Determine the [x, y] coordinate at the center of the cell enclosing the given text.  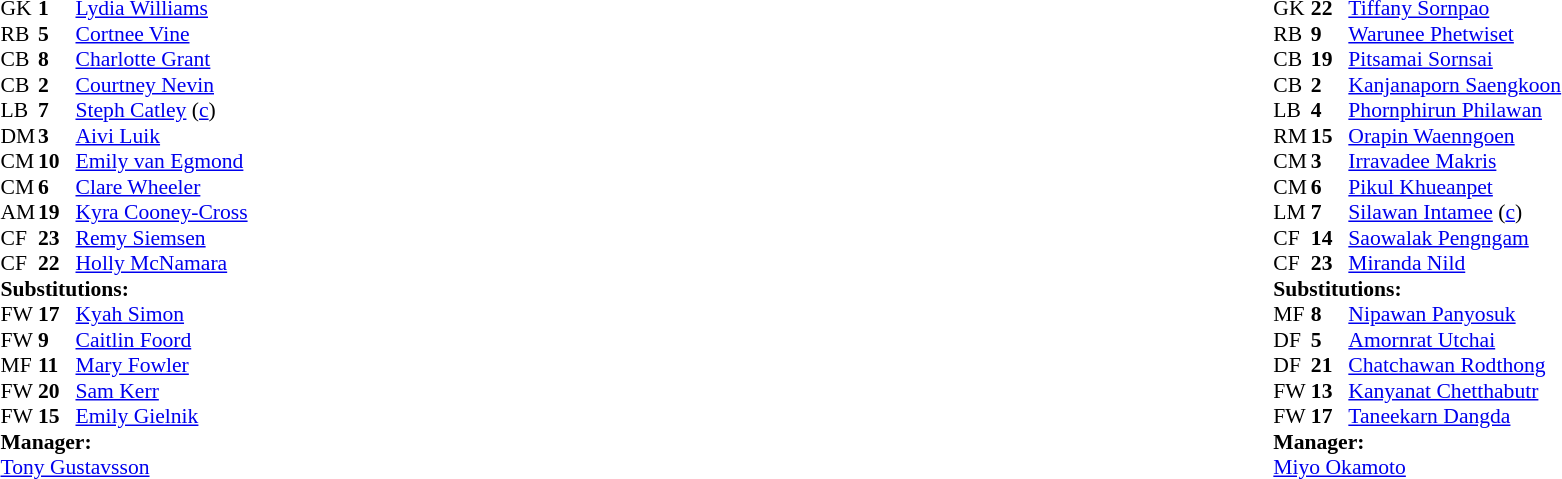
Amornrat Utchai [1454, 340]
Kanyanat Chetthabutr [1454, 391]
4 [1330, 111]
Steph Catley (c) [162, 111]
Cortnee Vine [162, 34]
22 [57, 263]
Aivi Luik [162, 136]
Mary Fowler [162, 365]
Holly McNamara [162, 263]
Remy Siemsen [162, 238]
20 [57, 391]
AM [19, 213]
Irravadee Makris [1454, 161]
Emily van Egmond [162, 161]
Miranda Nild [1454, 263]
DM [19, 136]
Orapin Waenngoen [1454, 136]
13 [1330, 391]
Caitlin Foord [162, 340]
11 [57, 365]
10 [57, 161]
RM [1292, 136]
Clare Wheeler [162, 187]
Emily Gielnik [162, 417]
Taneekarn Dangda [1454, 417]
Phornphirun Philawan [1454, 111]
Courtney Nevin [162, 85]
Chatchawan Rodthong [1454, 365]
Kyah Simon [162, 315]
14 [1330, 238]
Silawan Intamee (c) [1454, 213]
21 [1330, 365]
Pitsamai Sornsai [1454, 59]
Kanjanaporn Saengkoon [1454, 85]
Kyra Cooney-Cross [162, 213]
Pikul Khueanpet [1454, 187]
Warunee Phetwiset [1454, 34]
Sam Kerr [162, 391]
Charlotte Grant [162, 59]
Saowalak Pengngam [1454, 238]
Nipawan Panyosuk [1454, 315]
LM [1292, 213]
